Scan for the cell matching the given text and deliver its (x, y) coordinate at center. 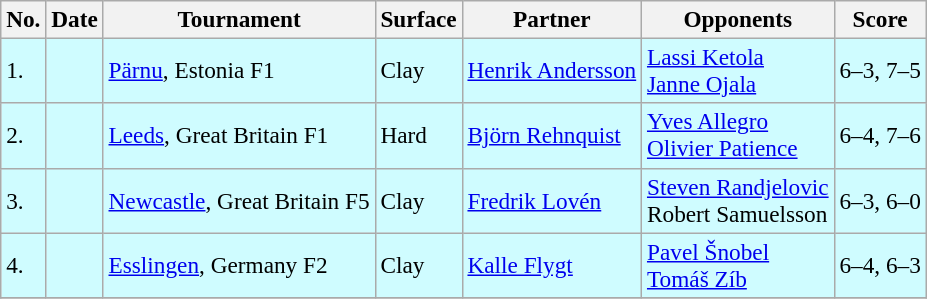
1. (24, 70)
Partner (552, 19)
Surface (418, 19)
6–4, 6–3 (880, 264)
No. (24, 19)
Leeds, Great Britain F1 (239, 136)
Yves Allegro Olivier Patience (738, 136)
Björn Rehnquist (552, 136)
Steven Randjelovic Robert Samuelsson (738, 200)
6–3, 6–0 (880, 200)
Henrik Andersson (552, 70)
Score (880, 19)
Kalle Flygt (552, 264)
Tournament (239, 19)
3. (24, 200)
Hard (418, 136)
Lassi Ketola Janne Ojala (738, 70)
2. (24, 136)
Esslingen, Germany F2 (239, 264)
Pavel Šnobel Tomáš Zíb (738, 264)
Pärnu, Estonia F1 (239, 70)
Date (74, 19)
Opponents (738, 19)
6–3, 7–5 (880, 70)
Fredrik Lovén (552, 200)
Newcastle, Great Britain F5 (239, 200)
6–4, 7–6 (880, 136)
4. (24, 264)
